Search for the cell housing the specified text and yield its (x, y) center coordinate. 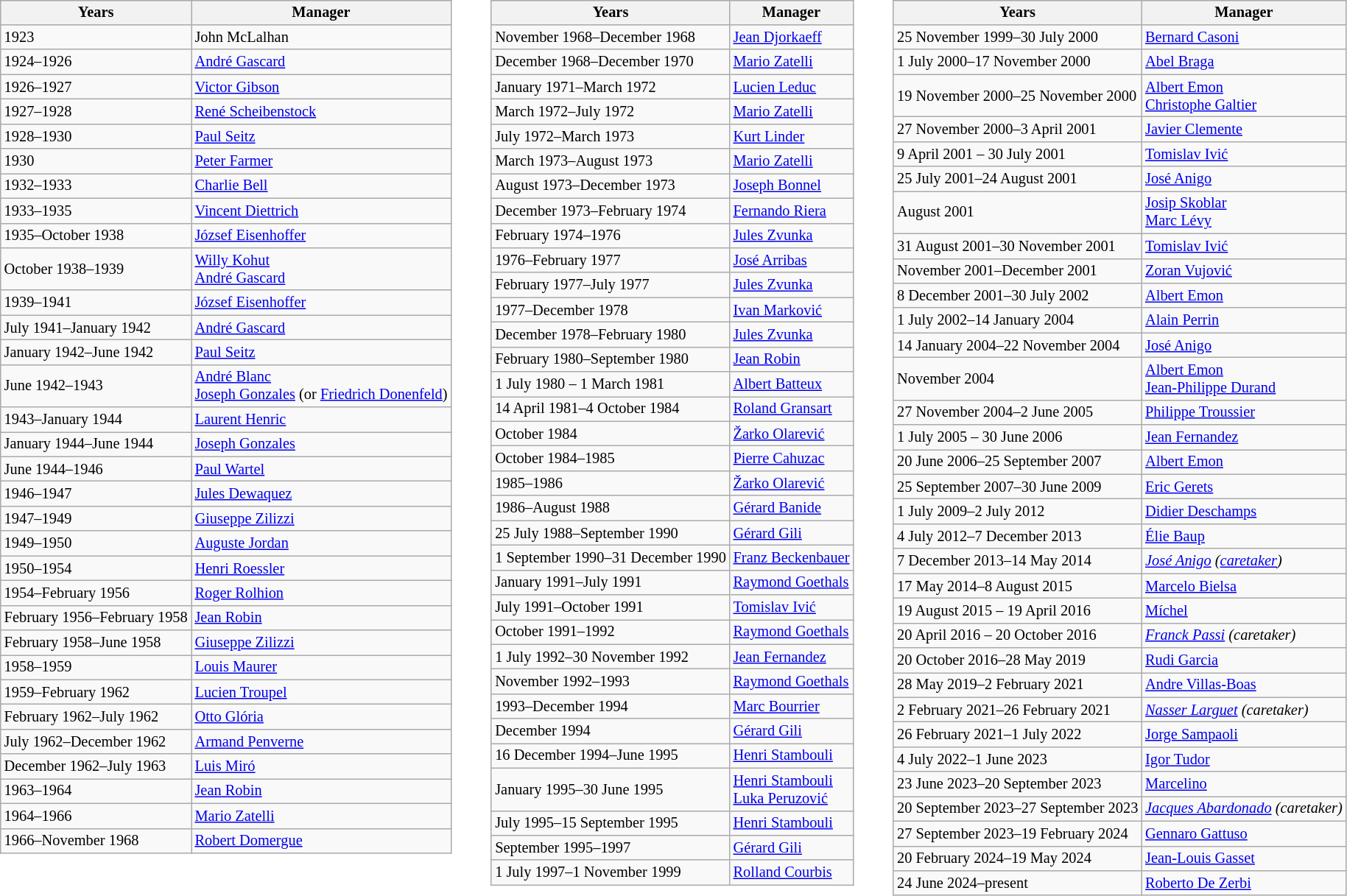
September 1995–1997 (610, 848)
Auguste Jordan (321, 543)
Albert Batteux (792, 384)
Marcelino (1243, 784)
1954–February 1956 (96, 593)
Jules Dewaquez (321, 494)
25 July 1988–September 1990 (610, 533)
Paul Wartel (321, 469)
Kurt Linder (792, 136)
20 September 2023–27 September 2023 (1018, 809)
Willy Kohut André Gascard (321, 269)
1976–February 1977 (610, 261)
1950–1954 (96, 568)
Joseph Bonnel (792, 186)
Roland Gransart (792, 409)
December 1994 (610, 731)
23 June 2023–20 September 2023 (1018, 784)
July 1941–January 1942 (96, 328)
Lucien Leduc (792, 87)
19 November 2000–25 November 2000 (1018, 96)
Joseph Gonzales (321, 445)
28 May 2019–2 February 2021 (1018, 685)
René Scheibenstock (321, 112)
José Anigo (caretaker) (1243, 561)
20 October 2016–28 May 2019 (1018, 660)
Victor Gibson (321, 87)
1926–1927 (96, 87)
Didier Deschamps (1243, 512)
Jacques Abardonado (caretaker) (1243, 809)
1 July 1997–1 November 1999 (610, 872)
1 July 1980 – 1 March 1981 (610, 384)
José Arribas (792, 261)
November 1992–1993 (610, 682)
January 1995–30 June 1995 (610, 789)
June 1942–1943 (96, 386)
Javier Clemente (1243, 130)
Abel Braga (1243, 62)
October 1984 (610, 434)
1924–1926 (96, 62)
1 July 1992–30 November 1992 (610, 657)
Otto Glória (321, 717)
1 July 2002–14 January 2004 (1018, 320)
1966–November 1968 (96, 841)
31 August 2001–30 November 2001 (1018, 246)
January 1971–March 1972 (610, 87)
Eric Gerets (1243, 487)
Gennaro Gattuso (1243, 833)
Henri Roessler (321, 568)
1935–October 1938 (96, 236)
Rolland Courbis (792, 872)
1963–1964 (96, 791)
27 September 2023–19 February 2024 (1018, 833)
Jorge Sampaoli (1243, 735)
27 November 2004–2 June 2005 (1018, 412)
Vincent Diettrich (321, 211)
Franck Passi (caretaker) (1243, 635)
Franz Beckenbauer (792, 558)
December 1968–December 1970 (610, 62)
February 1980–September 1980 (610, 359)
14 April 1981–4 October 1984 (610, 409)
Élie Baup (1243, 537)
August 1973–December 1973 (610, 186)
November 2001–December 2001 (1018, 271)
November 1968–December 1968 (610, 38)
1939–1941 (96, 303)
Jean Djorkaeff (792, 38)
Albert Emon Christophe Galtier (1243, 96)
26 February 2021–1 July 2022 (1018, 735)
19 August 2015 – 19 April 2016 (1018, 611)
Jean-Louis Gasset (1243, 858)
4 July 2022–1 June 2023 (1018, 760)
Henri Stambouli Luka Peruzović (792, 789)
7 December 2013–14 May 2014 (1018, 561)
December 1973–February 1974 (610, 211)
Ivan Marković (792, 310)
Armand Penverne (321, 742)
Albert Emon Jean-Philippe Durand (1243, 379)
1 July 2009–2 July 2012 (1018, 512)
January 1942–June 1942 (96, 353)
1947–1949 (96, 519)
1928–1930 (96, 136)
1932–1933 (96, 186)
Lucien Troupel (321, 692)
Marc Bourrier (792, 707)
1 July 2005 – 30 June 2006 (1018, 437)
December 1978–February 1980 (610, 335)
John McLalhan (321, 38)
December 1962–July 1963 (96, 766)
Nasser Larguet (caretaker) (1243, 710)
Rudi Garcia (1243, 660)
1 September 1990–31 December 1990 (610, 558)
Roberto De Zerbi (1243, 883)
1993–December 1994 (610, 707)
Andre Villas-Boas (1243, 685)
1946–1947 (96, 494)
9 April 2001 – 30 July 2001 (1018, 154)
Roger Rolhion (321, 593)
Zoran Vujović (1243, 271)
Peter Farmer (321, 161)
Philippe Troussier (1243, 412)
Laurent Henric (321, 420)
July 1995–15 September 1995 (610, 823)
1959–February 1962 (96, 692)
1 July 2000–17 November 2000 (1018, 62)
July 1962–December 1962 (96, 742)
2 February 2021–26 February 2021 (1018, 710)
1958–1959 (96, 668)
Charlie Bell (321, 186)
1933–1935 (96, 211)
20 April 2016 – 20 October 2016 (1018, 635)
Gérard Banide (792, 508)
June 1944–1946 (96, 469)
Louis Maurer (321, 668)
André Blanc Joseph Gonzales (or Friedrich Donenfeld) (321, 386)
25 November 1999–30 July 2000 (1018, 38)
January 1991–July 1991 (610, 582)
November 2004 (1018, 379)
1964–1966 (96, 816)
20 June 2006–25 September 2007 (1018, 462)
24 June 2024–present (1018, 883)
Robert Domergue (321, 841)
Alain Perrin (1243, 320)
March 1973–August 1973 (610, 161)
25 September 2007–30 June 2009 (1018, 487)
1943–January 1944 (96, 420)
20 February 2024–19 May 2024 (1018, 858)
Pierre Cahuzac (792, 459)
1986–August 1988 (610, 508)
July 1972–March 1973 (610, 136)
16 December 1994–June 1995 (610, 756)
February 1962–July 1962 (96, 717)
8 December 2001–30 July 2002 (1018, 296)
1930 (96, 161)
17 May 2014–8 August 2015 (1018, 586)
1923 (96, 38)
Fernando Riera (792, 211)
1977–December 1978 (610, 310)
Míchel (1243, 611)
Luis Miró (321, 766)
February 1974–1976 (610, 236)
Igor Tudor (1243, 760)
August 2001 (1018, 213)
February 1958–June 1958 (96, 643)
Bernard Casoni (1243, 38)
October 1991–1992 (610, 632)
February 1956–February 1958 (96, 618)
October 1938–1939 (96, 269)
14 January 2004–22 November 2004 (1018, 345)
October 1984–1985 (610, 459)
27 November 2000–3 April 2001 (1018, 130)
Josip Skoblar Marc Lévy (1243, 213)
1949–1950 (96, 543)
4 July 2012–7 December 2013 (1018, 537)
Marcelo Bielsa (1243, 586)
July 1991–October 1991 (610, 607)
March 1972–July 1972 (610, 112)
1927–1928 (96, 112)
February 1977–July 1977 (610, 285)
1985–1986 (610, 484)
25 July 2001–24 August 2001 (1018, 179)
January 1944–June 1944 (96, 445)
